Return the [x, y] coordinate for the center point of the cell that contains the specified text.  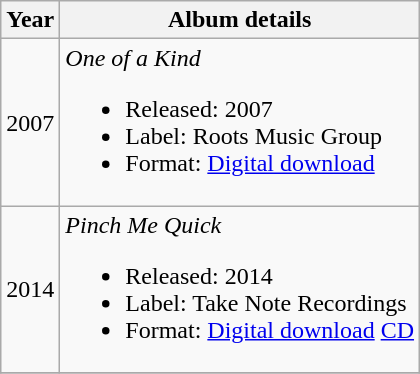
Pinch Me QuickReleased: 2014Label: Take Note RecordingsFormat: Digital download CD [240, 290]
Album details [240, 20]
Year [30, 20]
2007 [30, 122]
One of a KindReleased: 2007Label: Roots Music GroupFormat: Digital download [240, 122]
2014 [30, 290]
